Output the [x, y] coordinate of the center of the cell containing the given text.  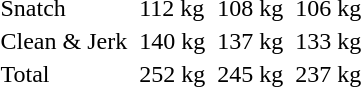
137 kg [250, 41]
140 kg [172, 41]
